Output the (X, Y) coordinate of the center of the cell containing the given text.  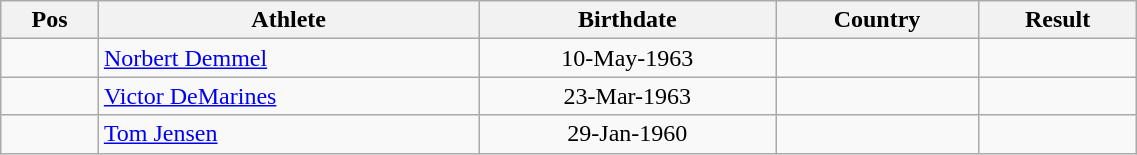
Result (1058, 20)
Norbert Demmel (288, 58)
10-May-1963 (628, 58)
23-Mar-1963 (628, 96)
Victor DeMarines (288, 96)
Country (878, 20)
Birthdate (628, 20)
Tom Jensen (288, 134)
Pos (50, 20)
Athlete (288, 20)
29-Jan-1960 (628, 134)
